Return (X, Y) of the center of cell containing provided text 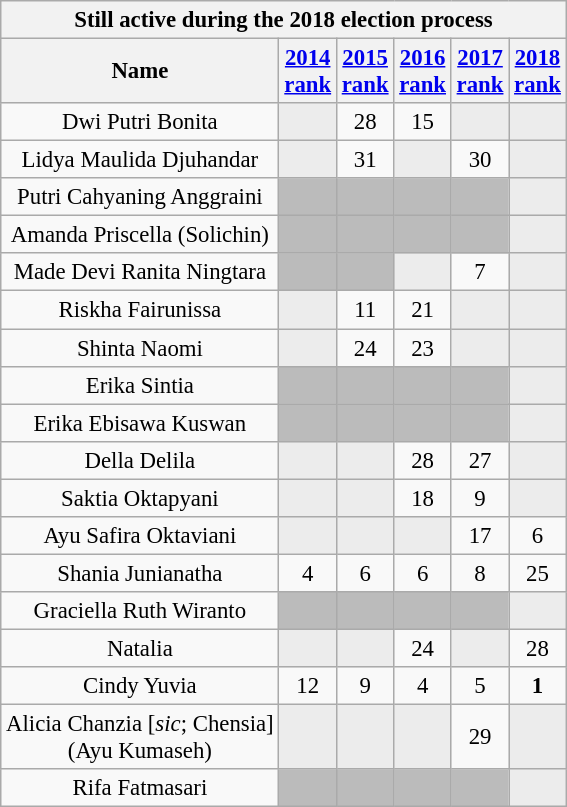
Graciella Ruth Wiranto (140, 611)
Ayu Safira Oktaviani (140, 536)
5 (480, 686)
23 (422, 348)
Lidya Maulida Djuhandar (140, 160)
Erika Sintia (140, 385)
2014rank (308, 72)
Riskha Fairunissa (140, 310)
27 (480, 460)
Cindy Yuvia (140, 686)
7 (480, 273)
21 (422, 310)
Saktia Oktapyani (140, 498)
Natalia (140, 648)
15 (422, 122)
12 (308, 686)
2018rank (538, 72)
31 (364, 160)
17 (480, 536)
Putri Cahyaning Anggraini (140, 197)
Made Devi Ranita Ningtara (140, 273)
30 (480, 160)
Alicia Chanzia [sic; Chensia](Ayu Kumaseh) (140, 738)
29 (480, 738)
Shania Junianatha (140, 573)
2017rank (480, 72)
Della Delila (140, 460)
Shinta Naomi (140, 348)
Amanda Priscella (Solichin) (140, 235)
25 (538, 573)
2016rank (422, 72)
2015rank (364, 72)
Still active during the 2018 election process (284, 20)
Rifa Fatmasari (140, 788)
8 (480, 573)
11 (364, 310)
1 (538, 686)
Erika Ebisawa Kuswan (140, 423)
18 (422, 498)
Name (140, 72)
Dwi Putri Bonita (140, 122)
